Identify which cell holds the provided text, then report its [X, Y] central coordinate. 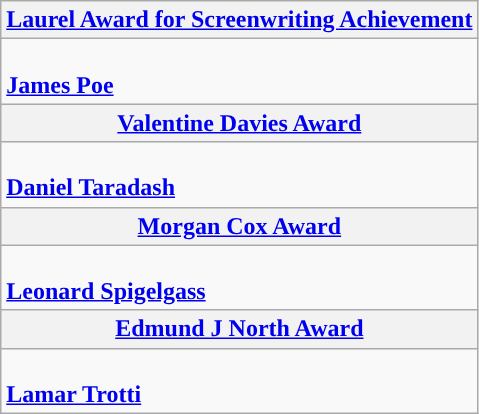
Lamar Trotti [240, 380]
Laurel Award for Screenwriting Achievement [240, 20]
Leonard Spigelgass [240, 278]
Daniel Taradash [240, 174]
Morgan Cox Award [240, 226]
Valentine Davies Award [240, 123]
Edmund J North Award [240, 329]
James Poe [240, 72]
